Return (X, Y) of the center of cell containing provided text 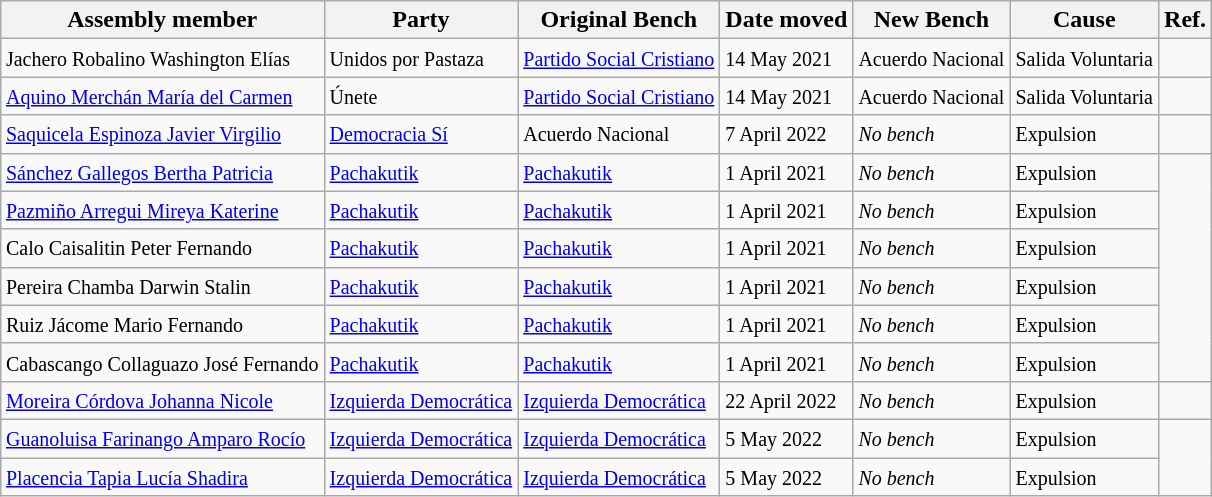
New Bench (932, 20)
Pazmiño Arregui Mireya Katerine (162, 210)
Sánchez Gallegos Bertha Patricia (162, 172)
Cause (1084, 20)
Aquino Merchán María del Carmen (162, 96)
Calo Caisalitin Peter Fernando (162, 248)
Saquicela Espinoza Javier Virgilio (162, 134)
Placencia Tapia Lucía Shadira (162, 477)
Assembly member (162, 20)
Unidos por Pastaza (421, 58)
Date moved (786, 20)
Ruiz Jácome Mario Fernando (162, 324)
Moreira Córdova Johanna Nicole (162, 400)
Original Bench (619, 20)
Democracia Sí (421, 134)
22 April 2022 (786, 400)
Únete (421, 96)
Ref. (1186, 20)
Pereira Chamba Darwin Stalin (162, 286)
7 April 2022 (786, 134)
Guanoluisa Farinango Amparo Rocío (162, 438)
Jachero Robalino Washington Elías (162, 58)
Party (421, 20)
Cabascango Collaguazo José Fernando (162, 362)
